Locate the cell with the specified text and output its (x, y) center coordinate. 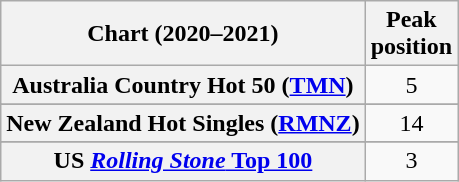
14 (411, 123)
3 (411, 161)
New Zealand Hot Singles (RMNZ) (183, 123)
US Rolling Stone Top 100 (183, 161)
Australia Country Hot 50 (TMN) (183, 85)
Chart (2020–2021) (183, 34)
Peakposition (411, 34)
5 (411, 85)
